Pinpoint the cell where the given text exists, returning its (X, Y) midpoint coordinate. 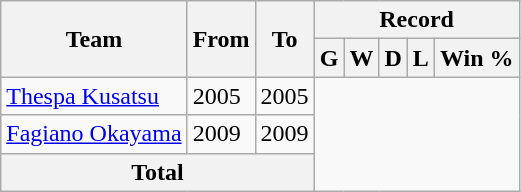
From (221, 39)
To (284, 39)
Total (158, 172)
Team (94, 39)
Fagiano Okayama (94, 134)
G (329, 58)
Win % (476, 58)
D (393, 58)
W (362, 58)
Record (416, 20)
Thespa Kusatsu (94, 96)
L (420, 58)
